For the text-containing cell, return its midpoint in (x, y) coordinate format. 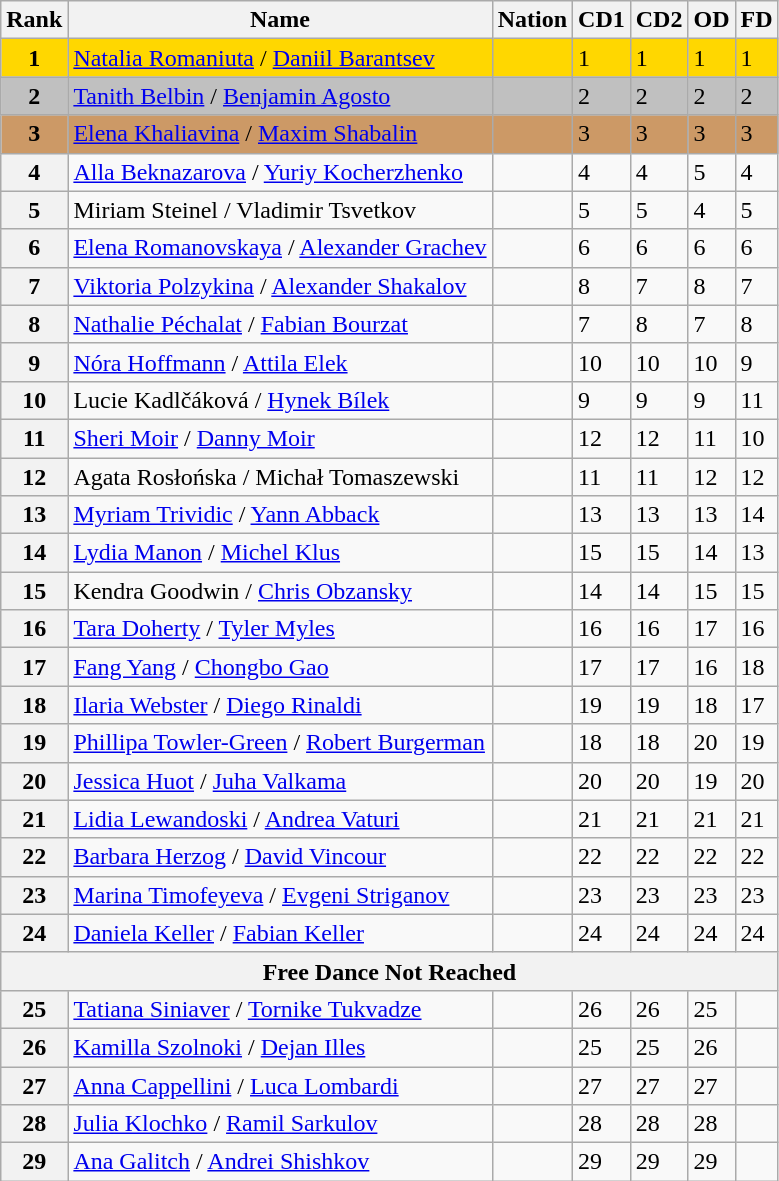
Daniela Keller / Fabian Keller (280, 933)
Lucie Kadlčáková / Hynek Bílek (280, 400)
Rank (34, 20)
Sheri Moir / Danny Moir (280, 438)
Phillipa Towler-Green / Robert Burgerman (280, 743)
Nathalie Péchalat / Fabian Bourzat (280, 324)
FD (756, 20)
Kamilla Szolnoki / Dejan Illes (280, 1047)
CD2 (659, 20)
Agata Rosłońska / Michał Tomaszewski (280, 477)
Barbara Herzog / David Vincour (280, 857)
Myriam Trividic / Yann Abback (280, 515)
Name (280, 20)
Kendra Goodwin / Chris Obzansky (280, 591)
Tara Doherty / Tyler Myles (280, 629)
Natalia Romaniuta / Daniil Barantsev (280, 58)
Alla Beknazarova / Yuriy Kocherzhenko (280, 172)
Viktoria Polzykina / Alexander Shakalov (280, 286)
Elena Khaliavina / Maxim Shabalin (280, 134)
Fang Yang / Chongbo Gao (280, 667)
Marina Timofeyeva / Evgeni Striganov (280, 895)
Lidia Lewandoski / Andrea Vaturi (280, 819)
CD1 (602, 20)
Miriam Steinel / Vladimir Tsvetkov (280, 210)
Free Dance Not Reached (390, 971)
Nation (532, 20)
Anna Cappellini / Luca Lombardi (280, 1085)
OD (712, 20)
Tanith Belbin / Benjamin Agosto (280, 96)
Elena Romanovskaya / Alexander Grachev (280, 248)
Nóra Hoffmann / Attila Elek (280, 362)
Tatiana Siniaver / Tornike Tukvadze (280, 1009)
Jessica Huot / Juha Valkama (280, 781)
Lydia Manon / Michel Klus (280, 553)
Ilaria Webster / Diego Rinaldi (280, 705)
Julia Klochko / Ramil Sarkulov (280, 1124)
Ana Galitch / Andrei Shishkov (280, 1162)
